Scan for the cell matching the given text and deliver its (X, Y) coordinate at center. 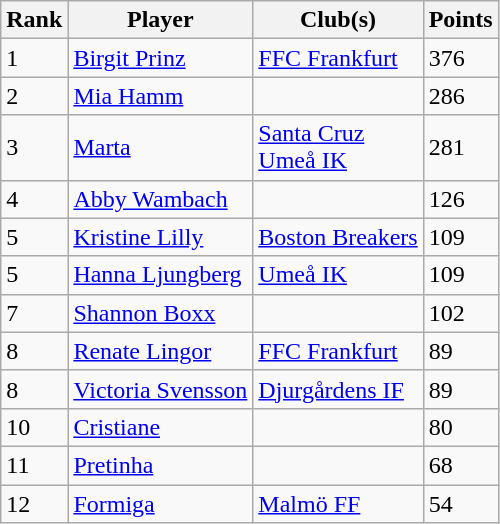
Shannon Boxx (160, 313)
Mia Hamm (160, 96)
2 (34, 96)
11 (34, 465)
Renate Lingor (160, 351)
Player (160, 20)
7 (34, 313)
Formiga (160, 503)
12 (34, 503)
Santa Cruz Umeå IK (338, 148)
Umeå IK (338, 275)
Birgit Prinz (160, 58)
Hanna Ljungberg (160, 275)
Djurgårdens IF (338, 389)
Club(s) (338, 20)
126 (460, 199)
376 (460, 58)
54 (460, 503)
Boston Breakers (338, 237)
281 (460, 148)
102 (460, 313)
3 (34, 148)
1 (34, 58)
Cristiane (160, 427)
Abby Wambach (160, 199)
68 (460, 465)
Points (460, 20)
4 (34, 199)
Rank (34, 20)
Marta (160, 148)
Pretinha (160, 465)
Victoria Svensson (160, 389)
Kristine Lilly (160, 237)
10 (34, 427)
Malmö FF (338, 503)
80 (460, 427)
286 (460, 96)
